For the text-containing cell, return its midpoint in [X, Y] coordinate format. 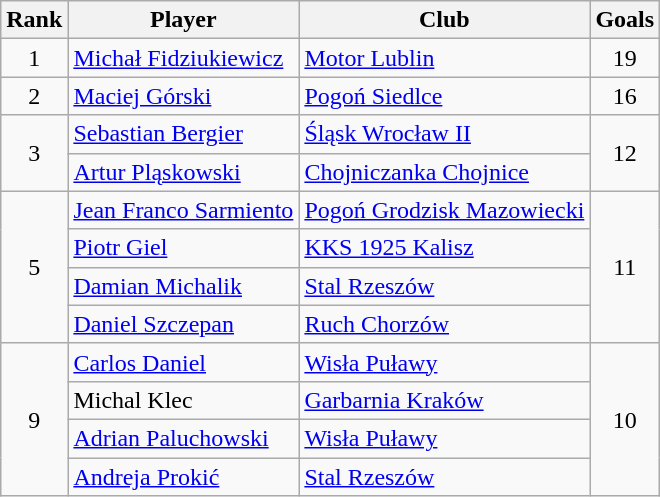
Club [444, 20]
Damian Michalik [184, 286]
Player [184, 20]
Rank [34, 20]
Garbarnia Kraków [444, 400]
2 [34, 96]
Motor Lublin [444, 58]
Maciej Górski [184, 96]
Pogoń Siedlce [444, 96]
19 [625, 58]
16 [625, 96]
Sebastian Bergier [184, 134]
Jean Franco Sarmiento [184, 210]
12 [625, 153]
Chojniczanka Chojnice [444, 172]
Andreja Prokić [184, 477]
Michał Fidziukiewicz [184, 58]
Ruch Chorzów [444, 324]
Michal Klec [184, 400]
Artur Pląskowski [184, 172]
5 [34, 267]
Śląsk Wrocław II [444, 134]
Daniel Szczepan [184, 324]
11 [625, 267]
Carlos Daniel [184, 362]
3 [34, 153]
1 [34, 58]
9 [34, 419]
Piotr Giel [184, 248]
Adrian Paluchowski [184, 438]
Goals [625, 20]
Pogoń Grodzisk Mazowiecki [444, 210]
KKS 1925 Kalisz [444, 248]
10 [625, 419]
